Search for the cell housing the specified text and yield its (X, Y) center coordinate. 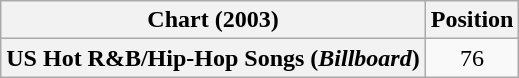
76 (472, 58)
Position (472, 20)
US Hot R&B/Hip-Hop Songs (Billboard) (213, 58)
Chart (2003) (213, 20)
